Extract the (x, y) coordinate from the center of the cell holding the provided text.  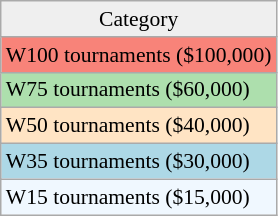
W15 tournaments ($15,000) (139, 197)
W100 tournaments ($100,000) (139, 55)
W75 tournaments ($60,000) (139, 90)
W50 tournaments ($40,000) (139, 126)
W35 tournaments ($30,000) (139, 162)
Category (139, 19)
